Provide the (x, y) coordinate of the cell's center where the given text is located.  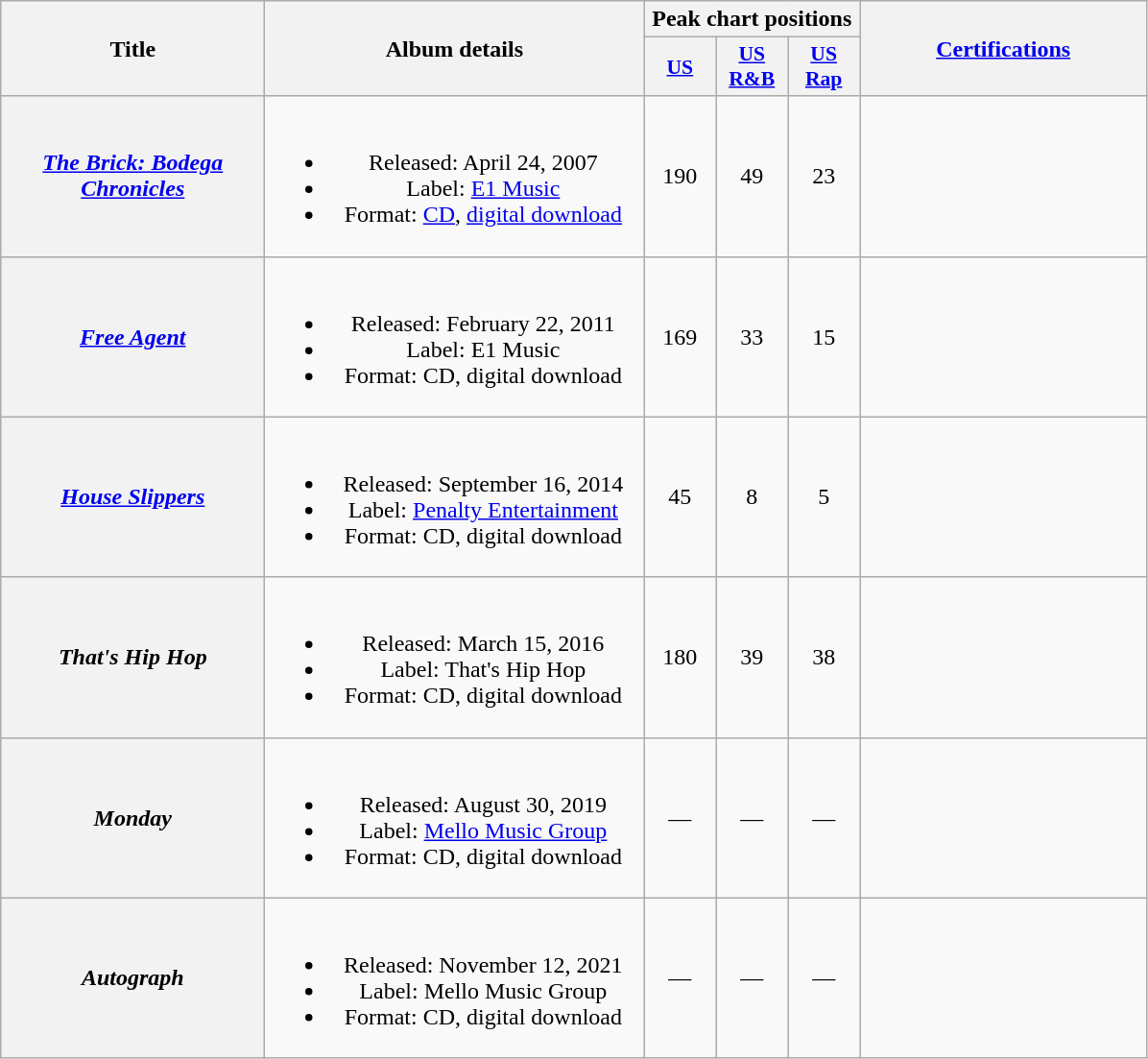
Free Agent (132, 336)
The Brick: Bodega Chronicles (132, 177)
23 (824, 177)
Peak chart positions (753, 19)
Title (132, 48)
Certifications (1004, 48)
Released: September 16, 2014Label: Penalty EntertainmentFormat: CD, digital download (455, 497)
Released: August 30, 2019Label: Mello Music GroupFormat: CD, digital download (455, 818)
8 (753, 497)
Released: November 12, 2021Label: Mello Music GroupFormat: CD, digital download (455, 977)
39 (753, 657)
38 (824, 657)
Monday (132, 818)
Released: April 24, 2007Label: E1 MusicFormat: CD, digital download (455, 177)
190 (680, 177)
49 (753, 177)
House Slippers (132, 497)
US R&B (753, 67)
US (680, 67)
Autograph (132, 977)
Album details (455, 48)
169 (680, 336)
15 (824, 336)
45 (680, 497)
180 (680, 657)
5 (824, 497)
That's Hip Hop (132, 657)
US Rap (824, 67)
33 (753, 336)
Released: March 15, 2016Label: That's Hip HopFormat: CD, digital download (455, 657)
Released: February 22, 2011Label: E1 MusicFormat: CD, digital download (455, 336)
